Capture the cell that displays the provided text and extract its [X, Y] central coordinate. 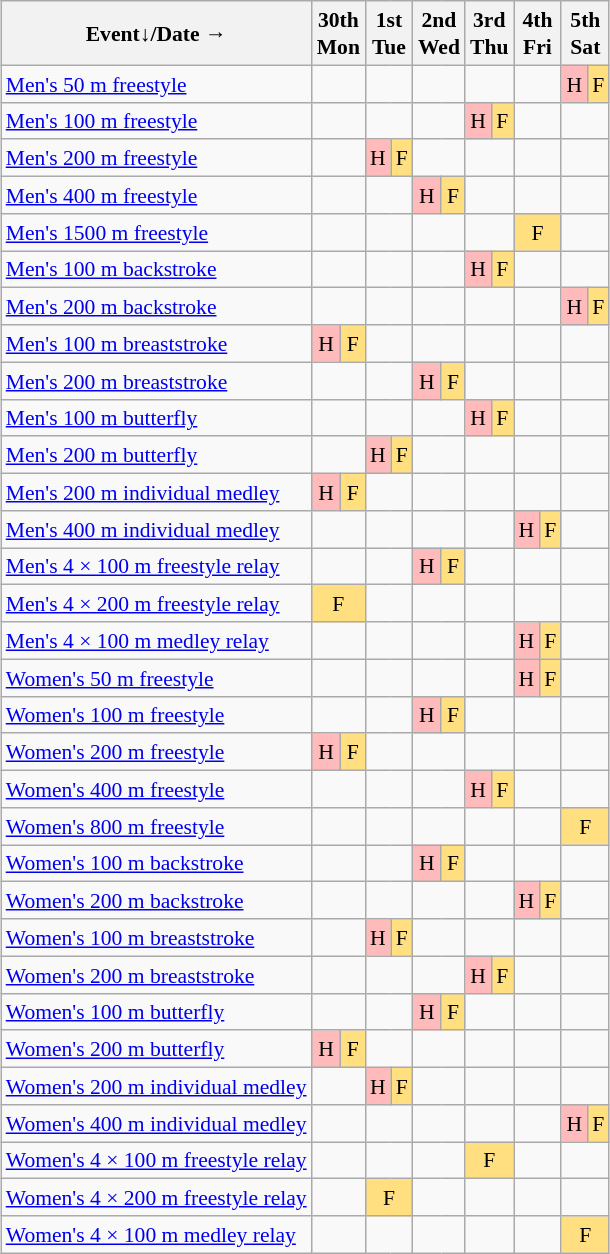
Men's 200 m freestyle [156, 158]
Men's 100 m breaststroke [156, 344]
Women's 200 m backstroke [156, 900]
Women's 200 m breaststroke [156, 974]
Women's 4 × 100 m freestyle relay [156, 1160]
Men's 100 m freestyle [156, 120]
Women's 100 m butterfly [156, 1012]
Women's 400 m freestyle [156, 788]
Women's 200 m butterfly [156, 1048]
Women's 4 × 200 m freestyle relay [156, 1198]
Women's 200 m freestyle [156, 752]
Men's 200 m butterfly [156, 454]
Women's 100 m breaststroke [156, 938]
Women's 200 m individual medley [156, 1086]
Men's 50 m freestyle [156, 84]
Men's 4 × 100 m medley relay [156, 640]
Men's 200 m backstroke [156, 306]
30thMon [338, 33]
4thFri [538, 33]
5thSat [585, 33]
Men's 400 m individual medley [156, 528]
Women's 400 m individual medley [156, 1122]
Men's 4 × 200 m freestyle relay [156, 604]
Men's 400 m freestyle [156, 194]
Men's 100 m butterfly [156, 418]
Women's 100 m backstroke [156, 862]
Men's 200 m breaststroke [156, 380]
Men's 100 m backstroke [156, 268]
1stTue [389, 33]
3rdThu [490, 33]
Women's 100 m freestyle [156, 714]
Men's 1500 m freestyle [156, 232]
Women's 50 m freestyle [156, 678]
Men's 200 m individual medley [156, 492]
Men's 4 × 100 m freestyle relay [156, 566]
Event↓/Date → [156, 33]
Women's 4 × 100 m medley relay [156, 1234]
Women's 800 m freestyle [156, 826]
2ndWed [439, 33]
